Pinpoint the cell where the given text exists, returning its [x, y] midpoint coordinate. 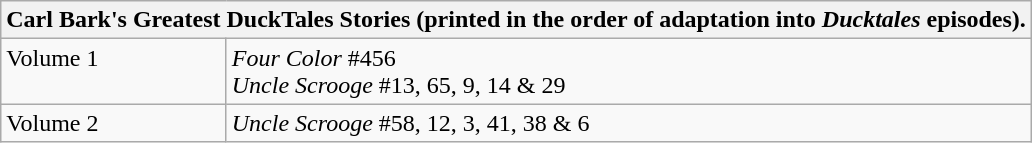
Volume 1 [114, 72]
Carl Bark's Greatest DuckTales Stories (printed in the order of adaptation into Ducktales episodes). [516, 20]
Volume 2 [114, 123]
Four Color #456 Uncle Scrooge #13, 65, 9, 14 & 29 [628, 72]
Uncle Scrooge #58, 12, 3, 41, 38 & 6 [628, 123]
